Pinpoint the cell where the given text exists, returning its (x, y) midpoint coordinate. 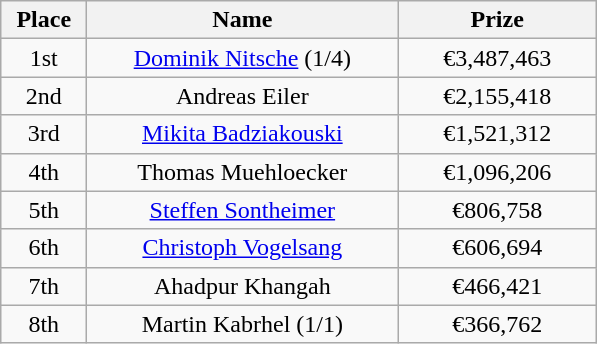
€2,155,418 (498, 96)
€806,758 (498, 210)
3rd (44, 134)
Andreas Eiler (242, 96)
Name (242, 20)
7th (44, 286)
Martin Kabrhel (1/1) (242, 324)
2nd (44, 96)
Christoph Vogelsang (242, 248)
8th (44, 324)
Prize (498, 20)
Mikita Badziakouski (242, 134)
5th (44, 210)
4th (44, 172)
€1,521,312 (498, 134)
Steffen Sontheimer (242, 210)
€3,487,463 (498, 58)
€366,762 (498, 324)
6th (44, 248)
Dominik Nitsche (1/4) (242, 58)
€606,694 (498, 248)
Thomas Muehloecker (242, 172)
€1,096,206 (498, 172)
Ahadpur Khangah (242, 286)
1st (44, 58)
Place (44, 20)
€466,421 (498, 286)
